Locate the cell with the specified text and output its [x, y] center coordinate. 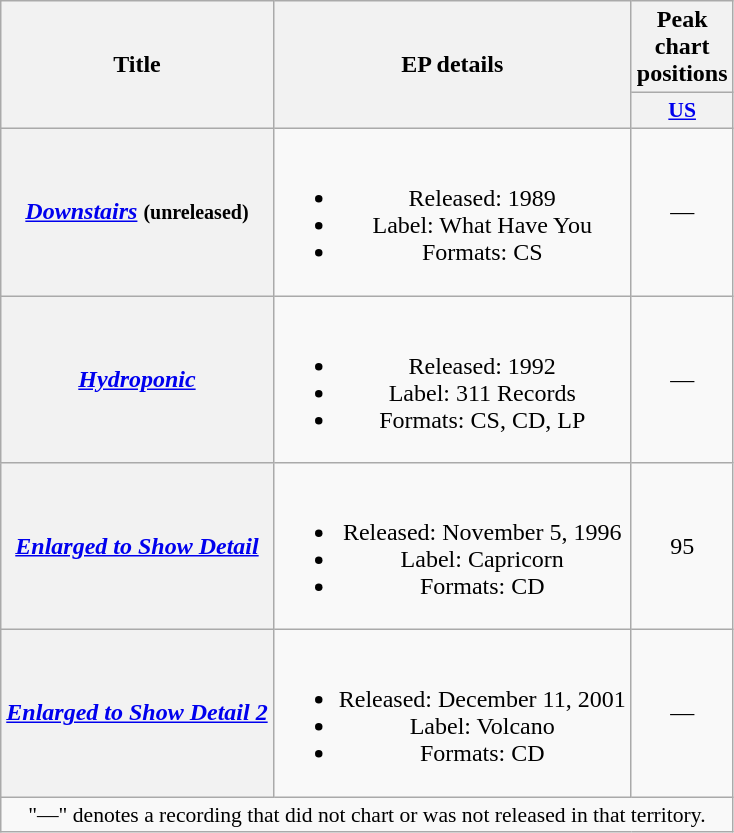
Released: November 5, 1996Label: CapricornFormats: CD [452, 546]
Downstairs (unreleased) [137, 212]
95 [682, 546]
Hydroponic [137, 380]
Released: December 11, 2001Label: VolcanoFormats: CD [452, 714]
Peak chart positions [682, 47]
Title [137, 65]
Released: 1992Label: 311 RecordsFormats: CS, CD, LP [452, 380]
US [682, 111]
Enlarged to Show Detail 2 [137, 714]
Released: 1989Label: What Have YouFormats: CS [452, 212]
Enlarged to Show Detail [137, 546]
EP details [452, 65]
"—" denotes a recording that did not chart or was not released in that territory. [367, 815]
